Capture the cell that displays the provided text and extract its (X, Y) central coordinate. 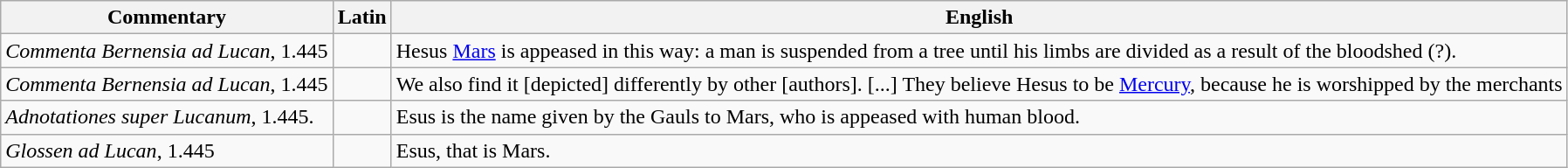
English (980, 17)
Commentary (167, 17)
Adnotationes super Lucanum, 1.445. (167, 117)
Esus, that is Mars. (980, 150)
Esus is the name given by the Gauls to Mars, who is appeased with human blood. (980, 117)
Latin (361, 17)
Glossen ad Lucan, 1.445 (167, 150)
We also find it [depicted] differently by other [authors]. [...] They believe Hesus to be Mercury, because he is worshipped by the merchants (980, 84)
Hesus Mars is appeased in this way: a man is suspended from a tree until his limbs are divided as a result of the bloodshed (?). (980, 51)
